Determine the (X, Y) coordinate at the center of the cell enclosing the given text.  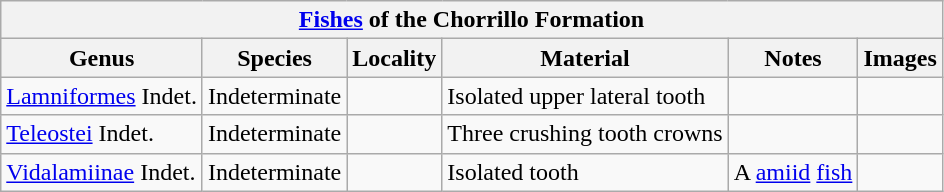
Notes (793, 58)
Lamniformes Indet. (102, 96)
Isolated upper lateral tooth (585, 96)
Material (585, 58)
Locality (394, 58)
Isolated tooth (585, 172)
Images (900, 58)
Vidalamiinae Indet. (102, 172)
Fishes of the Chorrillo Formation (472, 20)
Three crushing tooth crowns (585, 134)
Genus (102, 58)
A amiid fish (793, 172)
Teleostei Indet. (102, 134)
Species (274, 58)
